For the text-containing cell, return its midpoint in (x, y) coordinate format. 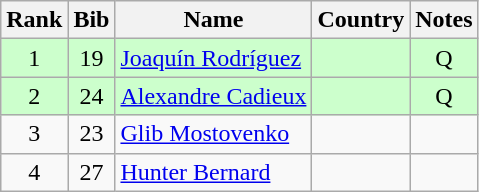
3 (34, 134)
Country (361, 20)
Name (214, 20)
27 (92, 172)
19 (92, 58)
Alexandre Cadieux (214, 96)
Bib (92, 20)
Rank (34, 20)
1 (34, 58)
4 (34, 172)
Glib Mostovenko (214, 134)
Hunter Bernard (214, 172)
23 (92, 134)
2 (34, 96)
Joaquín Rodríguez (214, 58)
Notes (444, 20)
24 (92, 96)
